Return the [X, Y] coordinate for the center point of the cell that contains the specified text.  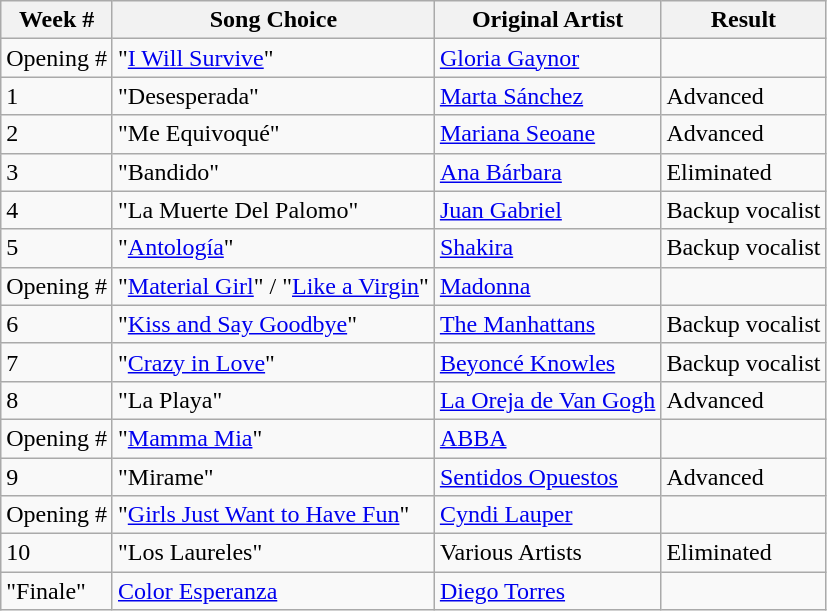
2 [57, 134]
Beyoncé Knowles [548, 362]
"Crazy in Love" [273, 362]
"Antología" [273, 248]
Result [744, 20]
"Mamma Mia" [273, 438]
Juan Gabriel [548, 210]
"La Muerte Del Palomo" [273, 210]
La Oreja de Van Gogh [548, 400]
4 [57, 210]
"Desesperada" [273, 96]
The Manhattans [548, 324]
10 [57, 553]
Mariana Seoane [548, 134]
1 [57, 96]
7 [57, 362]
"La Playa" [273, 400]
Color Esperanza [273, 591]
"Material Girl" / "Like a Virgin" [273, 286]
Original Artist [548, 20]
"Girls Just Want to Have Fun" [273, 515]
"Bandido" [273, 172]
"Mirame" [273, 477]
6 [57, 324]
Cyndi Lauper [548, 515]
"I Will Survive" [273, 58]
Ana Bárbara [548, 172]
ABBA [548, 438]
9 [57, 477]
"Me Equivoqué" [273, 134]
Song Choice [273, 20]
Diego Torres [548, 591]
Week # [57, 20]
8 [57, 400]
Gloria Gaynor [548, 58]
Various Artists [548, 553]
Sentidos Opuestos [548, 477]
5 [57, 248]
"Los Laureles" [273, 553]
"Finale" [57, 591]
"Kiss and Say Goodbye" [273, 324]
3 [57, 172]
Madonna [548, 286]
Shakira [548, 248]
Marta Sánchez [548, 96]
